From the cell containing the given text, extract its center point as [X, Y] coordinate. 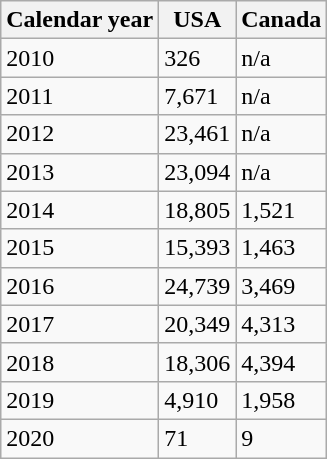
18,805 [198, 210]
15,393 [198, 248]
USA [198, 20]
4,394 [282, 362]
71 [198, 438]
4,910 [198, 400]
2011 [80, 96]
2018 [80, 362]
2016 [80, 286]
2014 [80, 210]
Calendar year [80, 20]
2010 [80, 58]
7,671 [198, 96]
23,094 [198, 172]
24,739 [198, 286]
23,461 [198, 134]
1,958 [282, 400]
1,521 [282, 210]
Canada [282, 20]
3,469 [282, 286]
1,463 [282, 248]
2015 [80, 248]
326 [198, 58]
2020 [80, 438]
2012 [80, 134]
18,306 [198, 362]
4,313 [282, 324]
2019 [80, 400]
20,349 [198, 324]
2013 [80, 172]
9 [282, 438]
2017 [80, 324]
